Scan for the cell matching the given text and deliver its [x, y] coordinate at center. 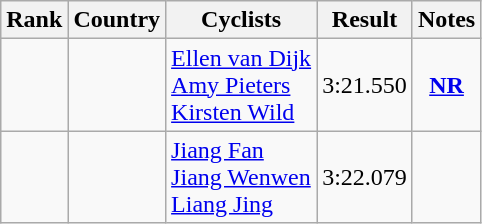
Jiang FanJiang WenwenLiang Jing [242, 177]
3:21.550 [365, 85]
Ellen van DijkAmy PietersKirsten Wild [242, 85]
3:22.079 [365, 177]
Cyclists [242, 20]
Result [365, 20]
Notes [446, 20]
Rank [34, 20]
Country [117, 20]
NR [446, 85]
